Provide the (x, y) coordinate of the cell's center where the given text is located.  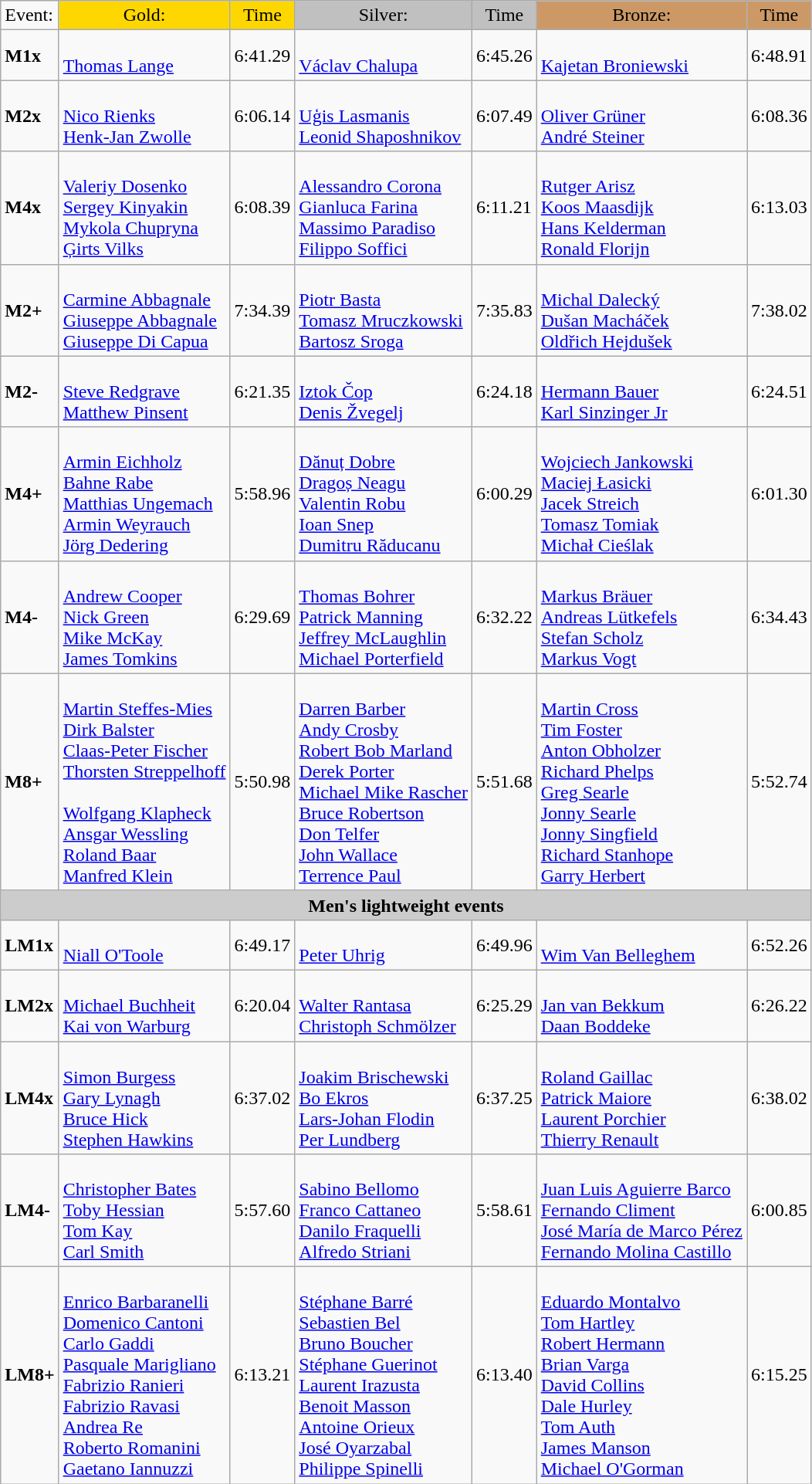
6:20.04 (262, 1005)
Silver: (384, 15)
7:34.39 (262, 310)
Michael Buchheit Kai von Warburg (144, 1005)
Martin Steffes-Mies Dirk Balster Claas-Peter FischerThorsten Streppelhoff Wolfgang Klapheck Ansgar Wessling Roland BaarManfred Klein (144, 781)
LM2x (29, 1005)
6:37.25 (504, 1097)
5:58.96 (262, 494)
Gold: (144, 15)
6:32.22 (504, 617)
6:26.22 (780, 1005)
5:50.98 (262, 781)
Dănuț Dobre Dragoș Neagu Valentin Robu Ioan Snep Dumitru Răducanu (384, 494)
7:38.02 (780, 310)
Roland Gaillac Patrick Maiore Laurent Porchier Thierry Renault (641, 1097)
M2+ (29, 310)
LM1x (29, 945)
6:00.85 (780, 1211)
Piotr Basta Tomasz Mruczkowski Bartosz Sroga (384, 310)
Joakim Brischewski Bo Ekros Lars-Johan Flodin Per Lundberg (384, 1097)
Michal Dalecký Dušan Macháček Oldřich Hejdušek (641, 310)
Walter Rantasa Christoph Schmölzer (384, 1005)
Simon Burgess Gary LynaghBruce Hick Stephen Hawkins (144, 1097)
Eduardo Montalvo Tom Hartley Robert Hermann Brian Varga David Collins Dale Hurley Tom Auth James Manson Michael O'Gorman (641, 1376)
Václav Chalupa (384, 56)
6:01.30 (780, 494)
Stéphane Barré Sebastien Bel Bruno Boucher Stéphane Guerinot Laurent Irazusta Benoit Masson Antoine Orieux José Oyarzabal Philippe Spinelli (384, 1376)
6:06.14 (262, 116)
M2- (29, 391)
6:00.29 (504, 494)
Armin Eichholz Bahne Rabe Matthias Ungemach Armin Weyrauch Jörg Dedering (144, 494)
6:29.69 (262, 617)
Martin Cross Tim Foster Anton Obholzer Richard Phelps Greg Searle Jonny Searle Jonny Singfield Richard Stanhope Garry Herbert (641, 781)
7:35.83 (504, 310)
M2x (29, 116)
6:15.25 (780, 1376)
6:49.96 (504, 945)
5:57.60 (262, 1211)
Valeriy Dosenko Sergey Kinyakin Mykola Chupryna Ģirts Vilks (144, 208)
6:21.35 (262, 391)
M4+ (29, 494)
Enrico Barbaranelli Domenico Cantoni Carlo Gaddi Pasquale Marigliano Fabrizio Ranieri Fabrizio Ravasi Andrea Re Roberto Romanini Gaetano Iannuzzi (144, 1376)
M8+ (29, 781)
6:08.36 (780, 116)
Thomas Lange (144, 56)
Steve Redgrave Matthew Pinsent (144, 391)
6:13.40 (504, 1376)
5:58.61 (504, 1211)
6:13.21 (262, 1376)
6:24.18 (504, 391)
LM8+ (29, 1376)
Darren Barber Andy Crosby Robert Bob Marland Derek Porter Michael Mike Rascher Bruce Robertson Don Telfer John Wallace Terrence Paul (384, 781)
6:45.26 (504, 56)
6:11.21 (504, 208)
Wojciech Jankowski Maciej Łasicki Jacek Streich Tomasz Tomiak Michał Cieślak (641, 494)
Nico Rienks Henk-Jan Zwolle (144, 116)
Thomas Bohrer Patrick Manning Jeffrey McLaughlin Michael Porterfield (384, 617)
Rutger Arisz Koos Maasdijk Hans Kelderman Ronald Florijn (641, 208)
Alessandro Corona Gianluca Farina Massimo Paradiso Filippo Soffici (384, 208)
Bronze: (641, 15)
6:24.51 (780, 391)
Men's lightweight events (406, 905)
Kajetan Broniewski (641, 56)
Uģis Lasmanis Leonid Shaposhnikov (384, 116)
Andrew Cooper Nick Green Mike McKay James Tomkins (144, 617)
LM4- (29, 1211)
Hermann Bauer Karl Sinzinger Jr (641, 391)
6:13.03 (780, 208)
6:34.43 (780, 617)
6:25.29 (504, 1005)
Jan van Bekkum Daan Boddeke (641, 1005)
Carmine Abbagnale Giuseppe Abbagnale Giuseppe Di Capua (144, 310)
LM4x (29, 1097)
5:52.74 (780, 781)
6:07.49 (504, 116)
Event: (29, 15)
Peter Uhrig (384, 945)
6:08.39 (262, 208)
M1x (29, 56)
6:41.29 (262, 56)
6:52.26 (780, 945)
6:37.02 (262, 1097)
M4- (29, 617)
Oliver Grüner André Steiner (641, 116)
Sabino Bellomo Franco Cattaneo Danilo Fraquelli Alfredo Striani (384, 1211)
M4x (29, 208)
Christopher Bates Toby Hessian Tom Kay Carl Smith (144, 1211)
Wim Van Belleghem (641, 945)
Niall O'Toole (144, 945)
Markus Bräuer Andreas Lütkefels Stefan Scholz Markus Vogt (641, 617)
Juan Luis Aguierre Barco Fernando Climent José María de Marco Pérez Fernando Molina Castillo (641, 1211)
Iztok Čop Denis Žvegelj (384, 391)
5:51.68 (504, 781)
6:49.17 (262, 945)
6:38.02 (780, 1097)
6:48.91 (780, 56)
